Scan for the cell matching the given text and deliver its [x, y] coordinate at center. 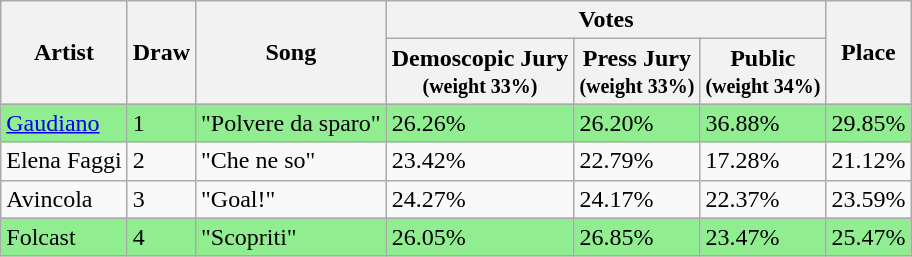
26.05% [480, 237]
Votes [606, 20]
Place [868, 52]
24.27% [480, 199]
23.42% [480, 161]
29.85% [868, 123]
4 [161, 237]
25.47% [868, 237]
Press Jury(weight 33%) [637, 72]
23.47% [763, 237]
"Che ne so" [292, 161]
22.79% [637, 161]
26.85% [637, 237]
"Polvere da sparo" [292, 123]
Song [292, 52]
26.26% [480, 123]
2 [161, 161]
Draw [161, 52]
1 [161, 123]
23.59% [868, 199]
24.17% [637, 199]
26.20% [637, 123]
Elena Faggi [64, 161]
36.88% [763, 123]
Avincola [64, 199]
17.28% [763, 161]
Artist [64, 52]
3 [161, 199]
Public(weight 34%) [763, 72]
Folcast [64, 237]
21.12% [868, 161]
Gaudiano [64, 123]
22.37% [763, 199]
Demoscopic Jury(weight 33%) [480, 72]
"Goal!" [292, 199]
"Scopriti" [292, 237]
